Extract the [x, y] coordinate from the center of the cell holding the provided text.  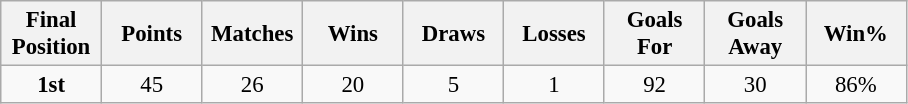
26 [252, 85]
Wins [354, 34]
20 [354, 85]
45 [152, 85]
Win% [856, 34]
Matches [252, 34]
Goals Away [756, 34]
1 [554, 85]
1st [52, 85]
Points [152, 34]
92 [654, 85]
Final Position [52, 34]
Goals For [654, 34]
Draws [454, 34]
5 [454, 85]
Losses [554, 34]
30 [756, 85]
86% [856, 85]
